Return the [x, y] coordinate for the center point of the cell that contains the specified text.  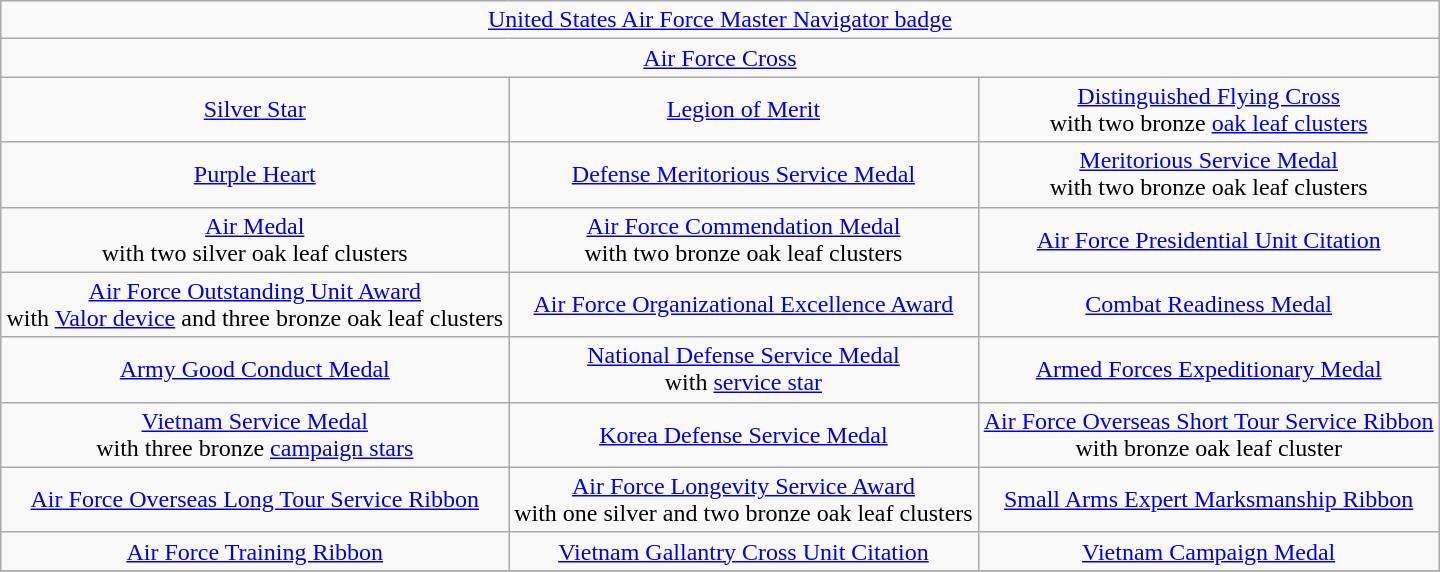
Air Force Commendation Medalwith two bronze oak leaf clusters [744, 240]
Army Good Conduct Medal [255, 370]
Air Force Overseas Short Tour Service Ribbonwith bronze oak leaf cluster [1208, 434]
National Defense Service Medalwith service star [744, 370]
Vietnam Service Medalwith three bronze campaign stars [255, 434]
Distinguished Flying Crosswith two bronze oak leaf clusters [1208, 110]
Small Arms Expert Marksmanship Ribbon [1208, 500]
Defense Meritorious Service Medal [744, 174]
Purple Heart [255, 174]
Air Force Longevity Service Awardwith one silver and two bronze oak leaf clusters [744, 500]
Korea Defense Service Medal [744, 434]
Armed Forces Expeditionary Medal [1208, 370]
Combat Readiness Medal [1208, 304]
Air Force Presidential Unit Citation [1208, 240]
Vietnam Gallantry Cross Unit Citation [744, 551]
Air Force Organizational Excellence Award [744, 304]
Silver Star [255, 110]
Meritorious Service Medalwith two bronze oak leaf clusters [1208, 174]
Air Medalwith two silver oak leaf clusters [255, 240]
Air Force Training Ribbon [255, 551]
United States Air Force Master Navigator badge [720, 20]
Legion of Merit [744, 110]
Air Force Outstanding Unit Awardwith Valor device and three bronze oak leaf clusters [255, 304]
Vietnam Campaign Medal [1208, 551]
Air Force Cross [720, 58]
Air Force Overseas Long Tour Service Ribbon [255, 500]
